Find where the given text appears and provide that cell's center as [x, y] coordinate. 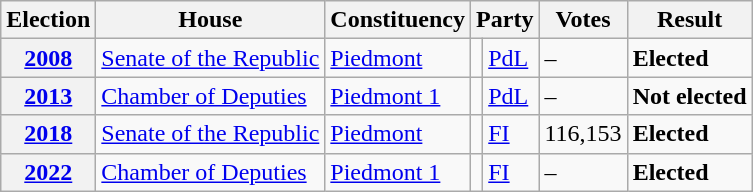
2022 [48, 172]
Party [505, 20]
Result [690, 20]
2018 [48, 134]
Election [48, 20]
Not elected [690, 96]
2008 [48, 58]
House [210, 20]
Votes [583, 20]
116,153 [583, 134]
Constituency [398, 20]
2013 [48, 96]
